Pinpoint the cell where the given text exists, returning its (X, Y) midpoint coordinate. 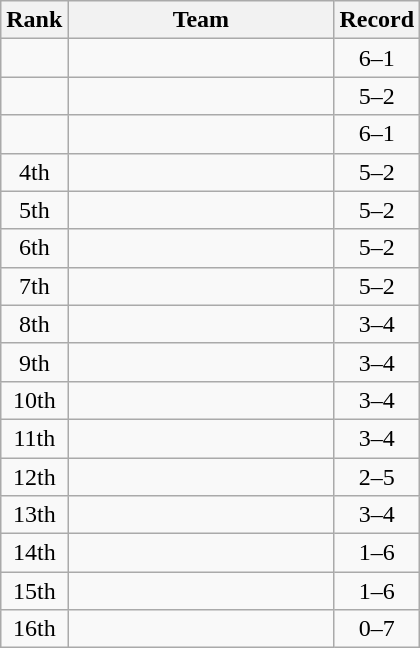
14th (34, 553)
4th (34, 172)
0–7 (377, 629)
13th (34, 515)
9th (34, 362)
16th (34, 629)
7th (34, 286)
Record (377, 20)
12th (34, 477)
6th (34, 248)
11th (34, 438)
15th (34, 591)
2–5 (377, 477)
Rank (34, 20)
10th (34, 400)
8th (34, 324)
5th (34, 210)
Team (201, 20)
